Return (X, Y) of the center of cell containing provided text 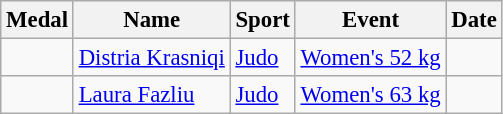
Name (152, 20)
Sport (262, 20)
Women's 52 kg (370, 58)
Event (370, 20)
Laura Fazliu (152, 95)
Women's 63 kg (370, 95)
Date (474, 20)
Distria Krasniqi (152, 58)
Medal (38, 20)
